Search for the cell housing the specified text and yield its (X, Y) center coordinate. 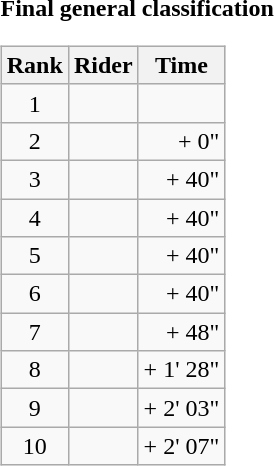
1 (34, 103)
8 (34, 370)
Rank (34, 65)
2 (34, 141)
Time (182, 65)
+ 48" (182, 332)
9 (34, 408)
+ 1' 28" (182, 370)
6 (34, 294)
Rider (103, 65)
7 (34, 332)
5 (34, 256)
10 (34, 446)
3 (34, 179)
4 (34, 217)
+ 0" (182, 141)
+ 2' 03" (182, 408)
+ 2' 07" (182, 446)
